From the cell containing the given text, extract its center point as (X, Y) coordinate. 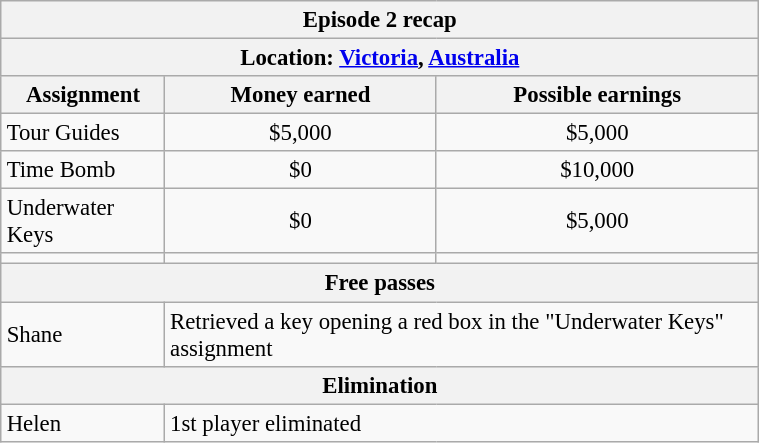
1st player eliminated (462, 423)
Shane (82, 334)
$10,000 (597, 170)
Assignment (82, 95)
Elimination (380, 385)
Possible earnings (597, 95)
Location: Victoria, Australia (380, 57)
Free passes (380, 283)
Tour Guides (82, 133)
Time Bomb (82, 170)
Retrieved a key opening a red box in the "Underwater Keys" assignment (462, 334)
Money earned (300, 95)
Episode 2 recap (380, 20)
Underwater Keys (82, 222)
Helen (82, 423)
